Return the [X, Y] coordinate for the center point of the cell that contains the specified text.  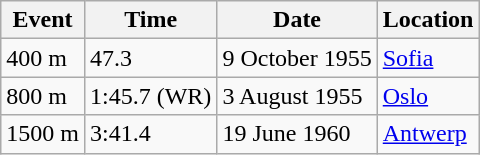
Sofia [428, 58]
800 m [43, 96]
1:45.7 (WR) [150, 96]
47.3 [150, 58]
Oslo [428, 96]
9 October 1955 [297, 58]
Date [297, 20]
19 June 1960 [297, 134]
Time [150, 20]
400 m [43, 58]
Location [428, 20]
3:41.4 [150, 134]
3 August 1955 [297, 96]
Antwerp [428, 134]
Event [43, 20]
1500 m [43, 134]
